Determine the [X, Y] coordinate at the center of the cell enclosing the given text.  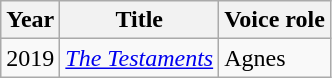
2019 [30, 58]
Voice role [275, 20]
Agnes [275, 58]
Year [30, 20]
Title [140, 20]
The Testaments [140, 58]
